Return the (X, Y) coordinate for the center point of the cell that contains the specified text.  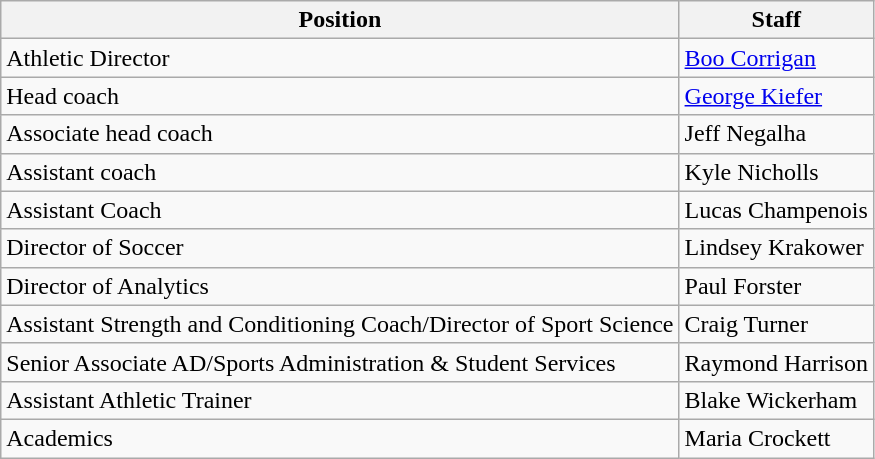
Director of Analytics (340, 286)
Jeff Negalha (776, 134)
Blake Wickerham (776, 400)
George Kiefer (776, 96)
Athletic Director (340, 58)
Assistant coach (340, 172)
Assistant Strength and Conditioning Coach/Director of Sport Science (340, 324)
Associate head coach (340, 134)
Lucas Champenois (776, 210)
Academics (340, 438)
Boo Corrigan (776, 58)
Lindsey Krakower (776, 248)
Craig Turner (776, 324)
Senior Associate AD/Sports Administration & Student Services (340, 362)
Maria Crockett (776, 438)
Raymond Harrison (776, 362)
Kyle Nicholls (776, 172)
Director of Soccer (340, 248)
Position (340, 20)
Staff (776, 20)
Head coach (340, 96)
Assistant Athletic Trainer (340, 400)
Paul Forster (776, 286)
Assistant Coach (340, 210)
